Scan for the cell matching the given text and deliver its [x, y] coordinate at center. 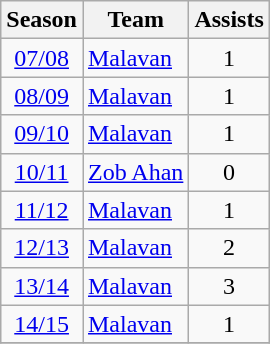
Assists [229, 20]
07/08 [42, 58]
11/12 [42, 210]
0 [229, 172]
Team [135, 20]
12/13 [42, 248]
13/14 [42, 286]
14/15 [42, 324]
2 [229, 248]
3 [229, 286]
Season [42, 20]
10/11 [42, 172]
Zob Ahan [135, 172]
09/10 [42, 134]
08/09 [42, 96]
